Return [x, y] of the center of cell containing provided text 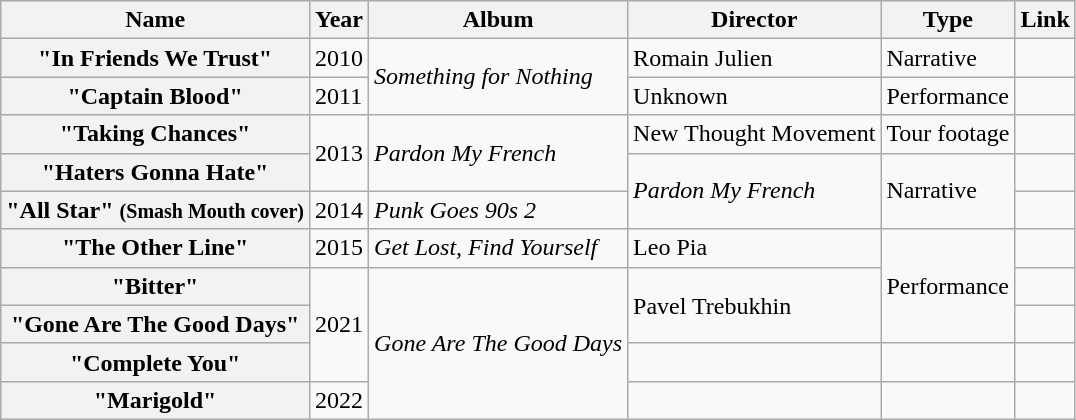
New Thought Movement [754, 134]
2011 [338, 96]
"All Star" (Smash Mouth cover) [156, 210]
2015 [338, 248]
Pavel Trebukhin [754, 305]
2013 [338, 153]
Type [948, 20]
Director [754, 20]
"Captain Blood" [156, 96]
"In Friends We Trust" [156, 58]
"Gone Are The Good Days" [156, 324]
Gone Are The Good Days [498, 343]
"Haters Gonna Hate" [156, 172]
Name [156, 20]
Unknown [754, 96]
"Taking Chances" [156, 134]
"The Other Line" [156, 248]
2022 [338, 400]
2014 [338, 210]
Punk Goes 90s 2 [498, 210]
Link [1045, 20]
"Marigold" [156, 400]
Tour footage [948, 134]
2021 [338, 324]
"Complete You" [156, 362]
Romain Julien [754, 58]
Get Lost, Find Yourself [498, 248]
Leo Pia [754, 248]
"Bitter" [156, 286]
Album [498, 20]
2010 [338, 58]
Year [338, 20]
Something for Nothing [498, 77]
